Scan for the cell matching the given text and deliver its (X, Y) coordinate at center. 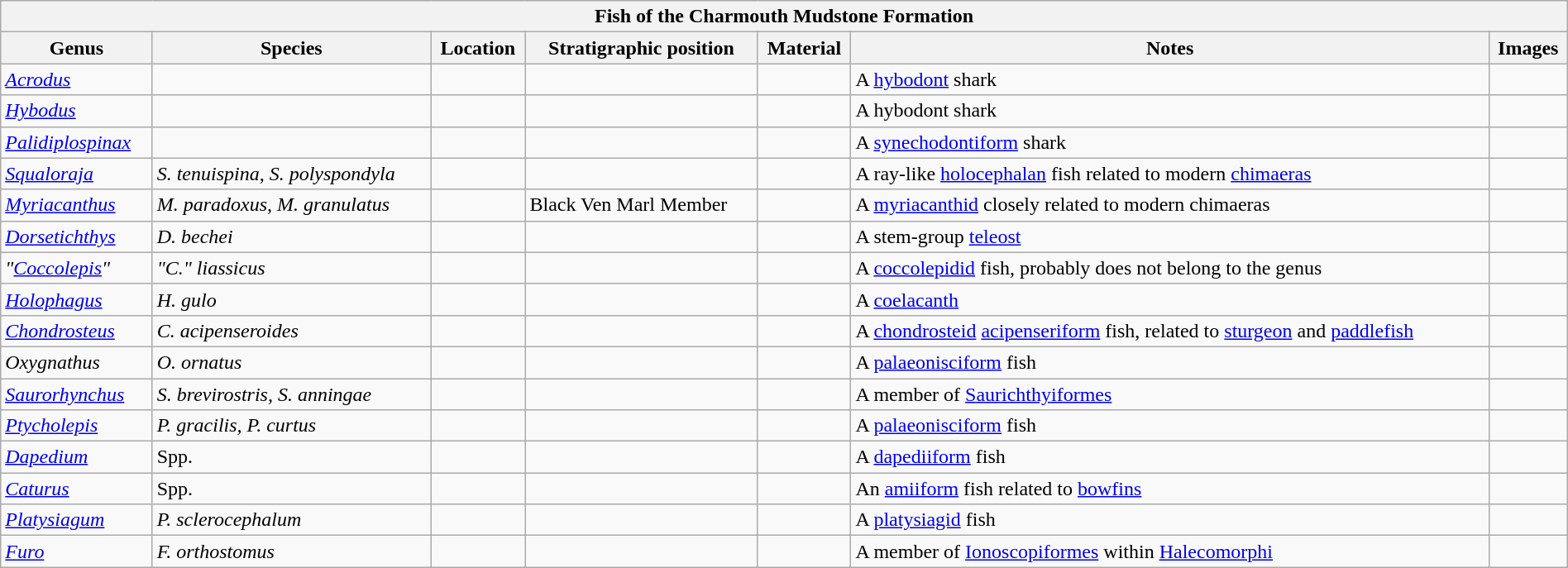
A ray-like holocephalan fish related to modern chimaeras (1169, 174)
A stem-group teleost (1169, 236)
P. sclerocephalum (291, 520)
Black Ven Marl Member (642, 205)
Myriacanthus (76, 205)
A coelacanth (1169, 299)
"C." liassicus (291, 268)
A coccolepidid fish, probably does not belong to the genus (1169, 268)
Furo (76, 551)
M. paradoxus, M. granulatus (291, 205)
S. brevirostris, S. anningae (291, 394)
Ptycholepis (76, 426)
Hybodus (76, 111)
Saurorhynchus (76, 394)
Fish of the Charmouth Mudstone Formation (784, 17)
"Coccolepis" (76, 268)
Material (804, 48)
P. gracilis, P. curtus (291, 426)
Oxygnathus (76, 362)
A myriacanthid closely related to modern chimaeras (1169, 205)
Stratigraphic position (642, 48)
Dapedium (76, 457)
A member of Ionoscopiformes within Halecomorphi (1169, 551)
O. ornatus (291, 362)
Acrodus (76, 79)
A synechodontiform shark (1169, 142)
Palidiplospinax (76, 142)
Holophagus (76, 299)
D. bechei (291, 236)
Platysiagum (76, 520)
Notes (1169, 48)
Chondrosteus (76, 331)
Squaloraja (76, 174)
Images (1528, 48)
S. tenuispina, S. polyspondyla (291, 174)
A chondrosteid acipenseriform fish, related to sturgeon and paddlefish (1169, 331)
Dorsetichthys (76, 236)
Location (478, 48)
Species (291, 48)
A member of Saurichthyiformes (1169, 394)
C. acipenseroides (291, 331)
Genus (76, 48)
A dapediiform fish (1169, 457)
H. gulo (291, 299)
An amiiform fish related to bowfins (1169, 489)
A platysiagid fish (1169, 520)
Caturus (76, 489)
F. orthostomus (291, 551)
